Pinpoint the cell where the given text exists, returning its [x, y] midpoint coordinate. 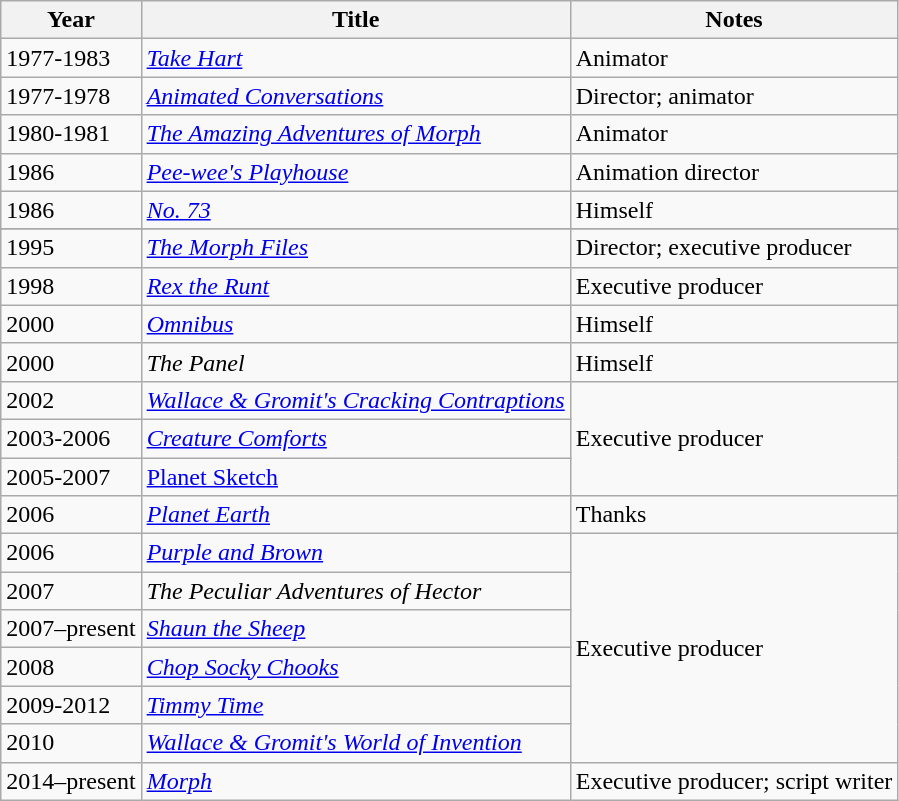
Creature Comforts [356, 438]
1998 [71, 286]
Animation director [734, 172]
1980-1981 [71, 134]
Take Hart [356, 58]
Wallace & Gromit's Cracking Contraptions [356, 400]
2010 [71, 743]
1977-1983 [71, 58]
Director; animator [734, 96]
Morph [356, 781]
No. 73 [356, 210]
Director; executive producer [734, 248]
The Peculiar Adventures of Hector [356, 591]
2014–present [71, 781]
Planet Earth [356, 515]
1977-1978 [71, 96]
Thanks [734, 515]
Pee-wee's Playhouse [356, 172]
The Amazing Adventures of Morph [356, 134]
Timmy Time [356, 705]
Title [356, 20]
2008 [71, 667]
Omnibus [356, 324]
2002 [71, 400]
Shaun the Sheep [356, 629]
Animated Conversations [356, 96]
1995 [71, 248]
2009-2012 [71, 705]
2007–present [71, 629]
Planet Sketch [356, 477]
Wallace & Gromit's World of Invention [356, 743]
The Panel [356, 362]
Rex the Runt [356, 286]
Year [71, 20]
2005-2007 [71, 477]
2007 [71, 591]
Executive producer; script writer [734, 781]
Notes [734, 20]
Chop Socky Chooks [356, 667]
Purple and Brown [356, 553]
2003-2006 [71, 438]
The Morph Files [356, 248]
